Capture the cell that displays the provided text and extract its [X, Y] central coordinate. 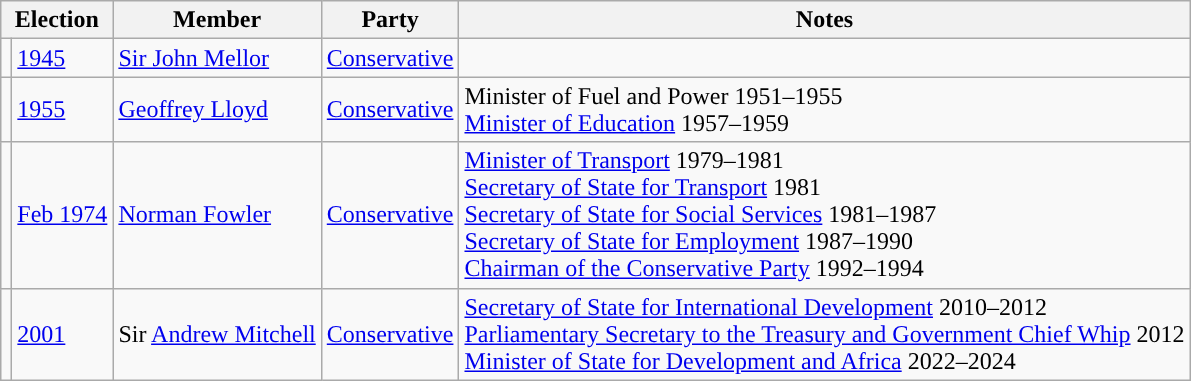
Sir John Mellor [217, 58]
Norman Fowler [217, 215]
Election [57, 20]
Minister of Fuel and Power 1951–1955Minister of Education 1957–1959 [824, 110]
1945 [62, 58]
Notes [824, 20]
Sir Andrew Mitchell [217, 334]
Party [390, 20]
1955 [62, 110]
Member [217, 20]
Geoffrey Lloyd [217, 110]
Feb 1974 [62, 215]
2001 [62, 334]
